Search for the cell housing the specified text and yield its [x, y] center coordinate. 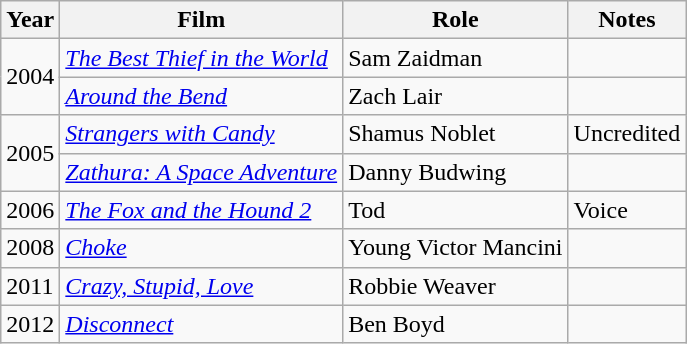
Zathura: A Space Adventure [202, 172]
2011 [30, 286]
Choke [202, 248]
Crazy, Stupid, Love [202, 286]
Danny Budwing [456, 172]
Zach Lair [456, 96]
2006 [30, 210]
Around the Bend [202, 96]
Year [30, 20]
Sam Zaidman [456, 58]
Notes [627, 20]
The Best Thief in the World [202, 58]
Tod [456, 210]
Role [456, 20]
Robbie Weaver [456, 286]
Ben Boyd [456, 324]
Voice [627, 210]
The Fox and the Hound 2 [202, 210]
Film [202, 20]
Young Victor Mancini [456, 248]
2005 [30, 153]
Strangers with Candy [202, 134]
2012 [30, 324]
2004 [30, 77]
2008 [30, 248]
Disconnect [202, 324]
Uncredited [627, 134]
Shamus Noblet [456, 134]
